Search for the cell housing the specified text and yield its [x, y] center coordinate. 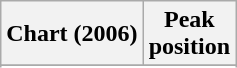
Chart (2006) [72, 34]
Peak position [189, 34]
